Detect which cell encompasses the target text, then output its (x, y) center coordinate. 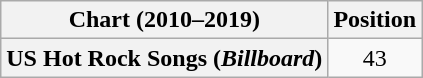
Chart (2010–2019) (164, 20)
43 (375, 58)
US Hot Rock Songs (Billboard) (164, 58)
Position (375, 20)
